Return the (X, Y) coordinate for the center point of the cell that contains the specified text.  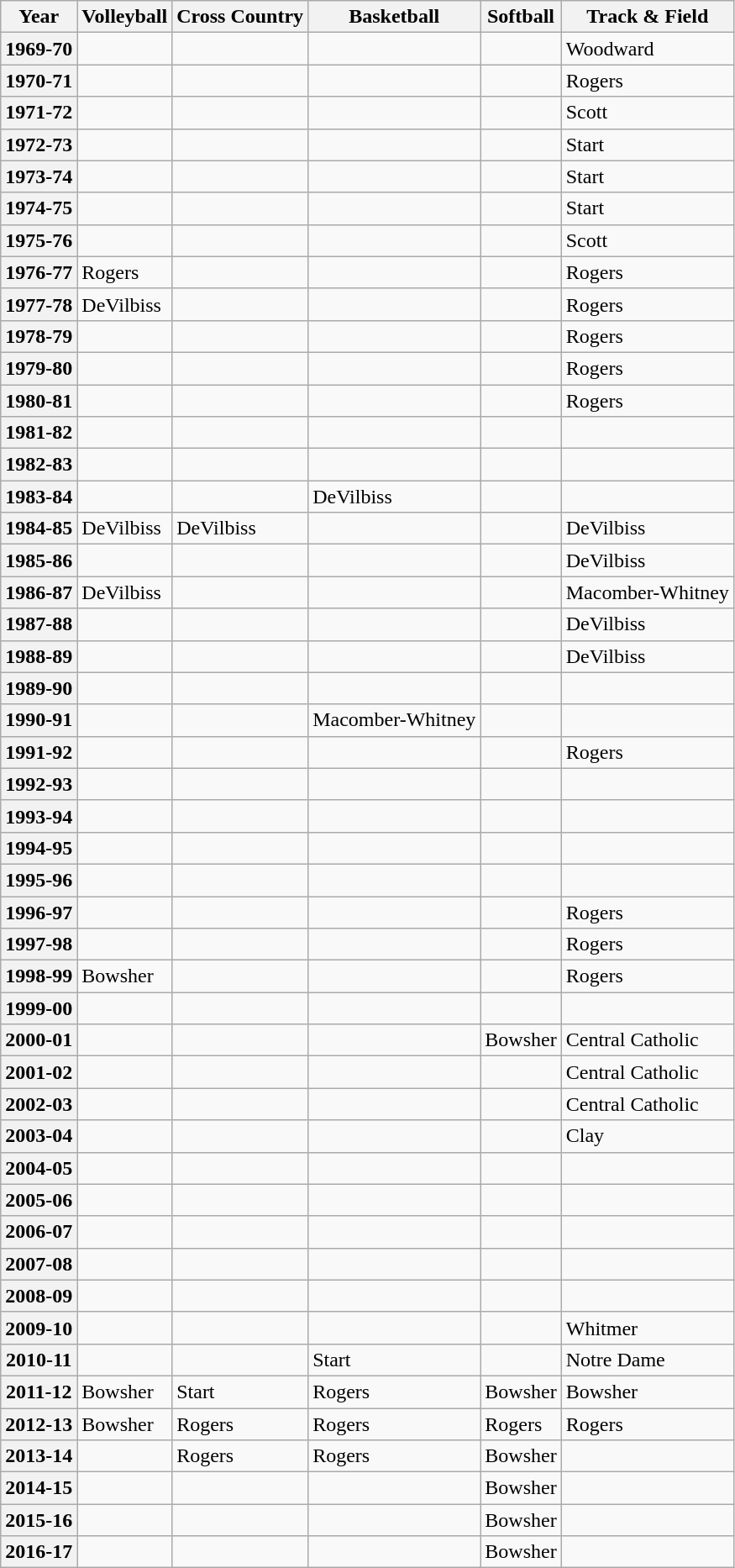
2013-14 (39, 1456)
2015-16 (39, 1520)
Basketball (395, 17)
1994-95 (39, 848)
1993-94 (39, 816)
2010-11 (39, 1360)
1969-70 (39, 49)
1981-82 (39, 433)
2014-15 (39, 1488)
2003-04 (39, 1136)
1973-74 (39, 176)
Softball (521, 17)
1970-71 (39, 81)
Clay (647, 1136)
2011-12 (39, 1392)
2004-05 (39, 1168)
1975-76 (39, 240)
1980-81 (39, 401)
2016-17 (39, 1552)
1974-75 (39, 208)
2006-07 (39, 1232)
1977-78 (39, 304)
Volleyball (124, 17)
1992-93 (39, 784)
1979-80 (39, 368)
1982-83 (39, 465)
2005-06 (39, 1200)
2001-02 (39, 1072)
1971-72 (39, 113)
1972-73 (39, 145)
2002-03 (39, 1104)
1996-97 (39, 912)
2007-08 (39, 1264)
1985-86 (39, 560)
2012-13 (39, 1424)
1983-84 (39, 497)
1999-00 (39, 1008)
2009-10 (39, 1328)
Notre Dame (647, 1360)
1988-89 (39, 656)
1987-88 (39, 624)
1995-96 (39, 880)
2000-01 (39, 1040)
1978-79 (39, 336)
Track & Field (647, 17)
Whitmer (647, 1328)
1986-87 (39, 592)
Woodward (647, 49)
1991-92 (39, 752)
1989-90 (39, 688)
1997-98 (39, 944)
1998-99 (39, 976)
1990-91 (39, 720)
1984-85 (39, 529)
2008-09 (39, 1296)
1976-77 (39, 272)
Cross Country (240, 17)
Year (39, 17)
